Output the (x, y) coordinate of the center of the cell containing the given text.  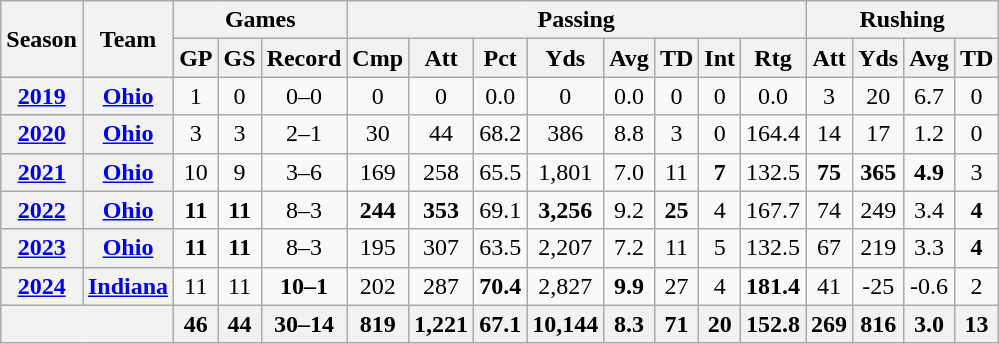
195 (378, 248)
9.9 (630, 286)
3.4 (930, 210)
202 (378, 286)
-0.6 (930, 286)
8.3 (630, 324)
68.2 (500, 134)
63.5 (500, 248)
2023 (42, 248)
819 (378, 324)
13 (976, 324)
69.1 (500, 210)
46 (196, 324)
Int (720, 58)
353 (442, 210)
Record (304, 58)
2019 (42, 96)
67 (830, 248)
Cmp (378, 58)
-25 (878, 286)
2022 (42, 210)
Team (128, 39)
4.9 (930, 172)
1 (196, 96)
1.2 (930, 134)
2021 (42, 172)
249 (878, 210)
219 (878, 248)
9 (240, 172)
10–1 (304, 286)
2020 (42, 134)
Passing (576, 20)
5 (720, 248)
152.8 (774, 324)
Rtg (774, 58)
2024 (42, 286)
287 (442, 286)
167.7 (774, 210)
Rushing (902, 20)
10,144 (566, 324)
Season (42, 39)
30 (378, 134)
30–14 (304, 324)
2–1 (304, 134)
71 (676, 324)
3–6 (304, 172)
244 (378, 210)
7.2 (630, 248)
3.0 (930, 324)
17 (878, 134)
GP (196, 58)
307 (442, 248)
2,827 (566, 286)
Pct (500, 58)
169 (378, 172)
164.4 (774, 134)
2 (976, 286)
65.5 (500, 172)
67.1 (500, 324)
74 (830, 210)
7 (720, 172)
14 (830, 134)
6.7 (930, 96)
Games (260, 20)
3.3 (930, 248)
10 (196, 172)
269 (830, 324)
25 (676, 210)
75 (830, 172)
9.2 (630, 210)
1,221 (442, 324)
365 (878, 172)
41 (830, 286)
258 (442, 172)
GS (240, 58)
8.8 (630, 134)
70.4 (500, 286)
27 (676, 286)
181.4 (774, 286)
Indiana (128, 286)
2,207 (566, 248)
3,256 (566, 210)
0–0 (304, 96)
816 (878, 324)
386 (566, 134)
7.0 (630, 172)
1,801 (566, 172)
